Return [x, y] of the center of cell containing provided text 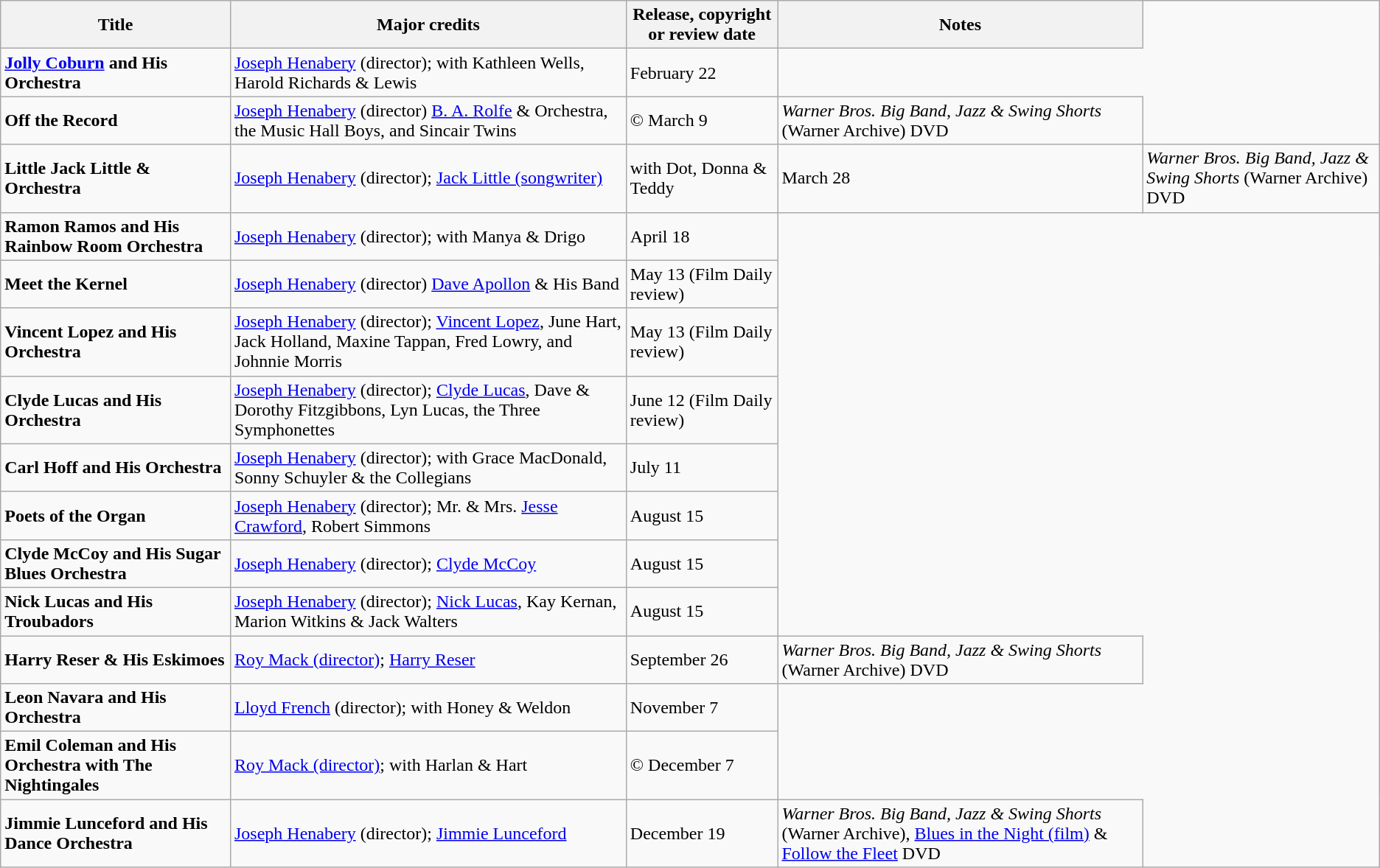
Joseph Henabery (director); Vincent Lopez, June Hart, Jack Holland, Maxine Tappan, Fred Lowry, and Johnnie Morris [428, 342]
Vincent Lopez and His Orchestra [116, 342]
Major credits [428, 25]
Joseph Henabery (director) Dave Apollon & His Band [428, 284]
Meet the Kernel [116, 284]
Joseph Henabery (director); Jack Little (songwriter) [428, 178]
September 26 [702, 659]
Roy Mack (director); Harry Reser [428, 659]
Ramon Ramos and His Rainbow Room Orchestra [116, 236]
with Dot, Donna & Teddy [702, 178]
Joseph Henabery (director) B. A. Rolfe & Orchestra, the Music Hall Boys, and Sincair Twins [428, 121]
Joseph Henabery (director); with Grace MacDonald, Sonny Schuyler & the Collegians [428, 467]
Emil Coleman and His Orchestra with The Nightingales [116, 766]
Joseph Henabery (director); Nick Lucas, Kay Kernan, Marion Witkins & Jack Walters [428, 612]
June 12 (Film Daily review) [702, 410]
Title [116, 25]
Joseph Henabery (director); with Kathleen Wells, Harold Richards & Lewis [428, 72]
Joseph Henabery (director); with Manya & Drigo [428, 236]
Release, copyright or review date [702, 25]
July 11 [702, 467]
November 7 [702, 707]
Little Jack Little & Orchestra [116, 178]
© December 7 [702, 766]
March 28 [960, 178]
Jolly Coburn and His Orchestra [116, 72]
February 22 [702, 72]
Joseph Henabery (director); Clyde Lucas, Dave & Dorothy Fitzgibbons, Lyn Lucas, the Three Symphonettes [428, 410]
Poets of the Organ [116, 516]
Clyde Lucas and His Orchestra [116, 410]
Joseph Henabery (director); Clyde McCoy [428, 563]
Roy Mack (director); with Harlan & Hart [428, 766]
Joseph Henabery (director); Mr. & Mrs. Jesse Crawford, Robert Simmons [428, 516]
December 19 [702, 833]
Joseph Henabery (director); Jimmie Lunceford [428, 833]
Leon Navara and His Orchestra [116, 707]
Warner Bros. Big Band, Jazz & Swing Shorts (Warner Archive), Blues in the Night (film) & Follow the Fleet DVD [960, 833]
Clyde McCoy and His Sugar Blues Orchestra [116, 563]
Notes [960, 25]
© March 9 [702, 121]
Nick Lucas and His Troubadors [116, 612]
Off the Record [116, 121]
April 18 [702, 236]
Jimmie Lunceford and His Dance Orchestra [116, 833]
Carl Hoff and His Orchestra [116, 467]
Lloyd French (director); with Honey & Weldon [428, 707]
Harry Reser & His Eskimoes [116, 659]
